Output the (x, y) coordinate of the center of the cell containing the given text.  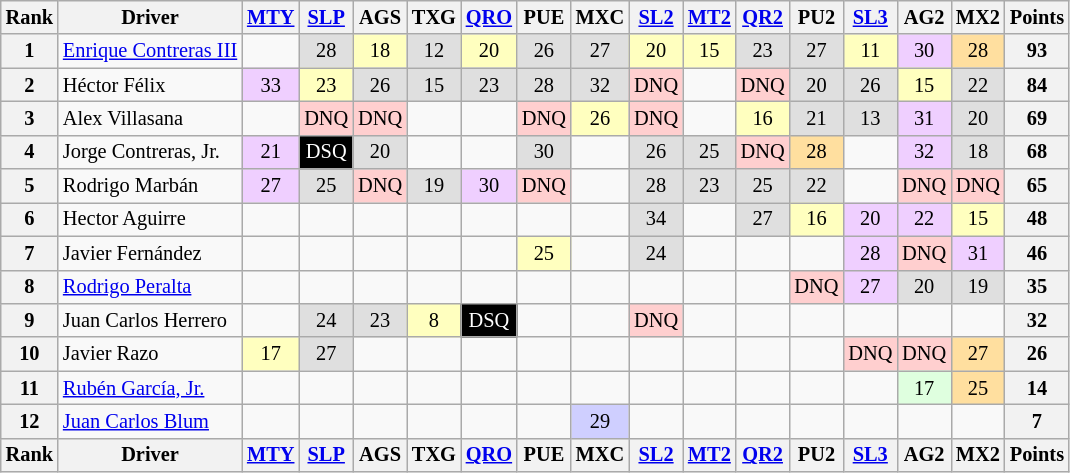
4 (30, 152)
69 (1037, 118)
3 (30, 118)
Hector Aguirre (150, 219)
68 (1037, 152)
Héctor Félix (150, 85)
9 (30, 320)
65 (1037, 186)
46 (1037, 253)
5 (30, 186)
13 (870, 118)
29 (600, 421)
Alex Villasana (150, 118)
Jorge Contreras, Jr. (150, 152)
Enrique Contreras III (150, 51)
6 (30, 219)
Javier Razo (150, 354)
48 (1037, 219)
Javier Fernández (150, 253)
10 (30, 354)
14 (1037, 388)
Juan Carlos Blum (150, 421)
1 (30, 51)
Rodrigo Peralta (150, 287)
34 (656, 219)
Rodrigo Marbán (150, 186)
93 (1037, 51)
35 (1037, 287)
2 (30, 85)
Rubén García, Jr. (150, 388)
33 (270, 85)
Juan Carlos Herrero (150, 320)
84 (1037, 85)
